Identify which cell holds the provided text, then report its (X, Y) central coordinate. 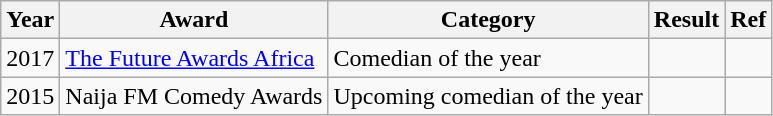
2017 (30, 58)
Category (488, 20)
The Future Awards Africa (194, 58)
Year (30, 20)
2015 (30, 96)
Award (194, 20)
Upcoming comedian of the year (488, 96)
Ref (748, 20)
Result (686, 20)
Naija FM Comedy Awards (194, 96)
Comedian of the year (488, 58)
